Pinpoint the cell where the given text exists, returning its [X, Y] midpoint coordinate. 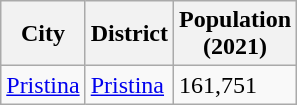
District [129, 34]
Population(2021) [236, 34]
161,751 [236, 85]
City [43, 34]
